Detect which cell encompasses the target text, then output its [X, Y] center coordinate. 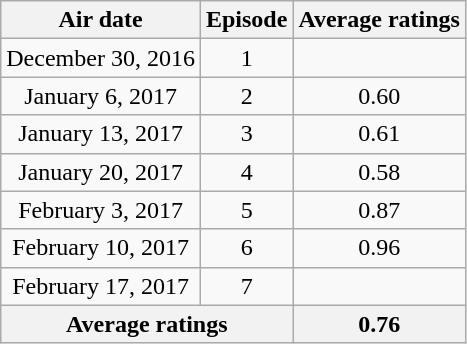
January 13, 2017 [101, 134]
4 [246, 172]
Air date [101, 20]
0.61 [380, 134]
February 3, 2017 [101, 210]
December 30, 2016 [101, 58]
February 10, 2017 [101, 248]
February 17, 2017 [101, 286]
January 20, 2017 [101, 172]
3 [246, 134]
5 [246, 210]
0.76 [380, 324]
2 [246, 96]
0.87 [380, 210]
0.58 [380, 172]
1 [246, 58]
January 6, 2017 [101, 96]
7 [246, 286]
0.60 [380, 96]
Episode [246, 20]
0.96 [380, 248]
6 [246, 248]
